Locate the cell with the specified text and output its [X, Y] center coordinate. 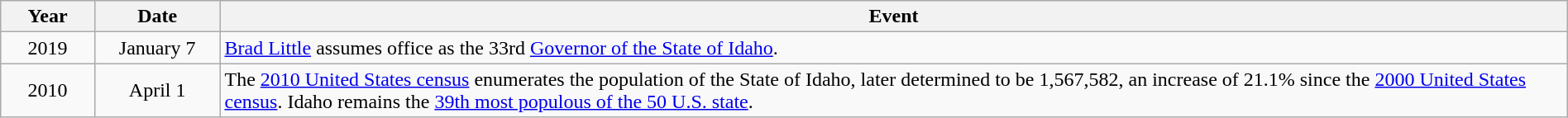
April 1 [157, 91]
Date [157, 17]
2010 [48, 91]
Event [893, 17]
Brad Little assumes office as the 33rd Governor of the State of Idaho. [893, 48]
2019 [48, 48]
Year [48, 17]
January 7 [157, 48]
